Pinpoint the cell where the given text exists, returning its [x, y] midpoint coordinate. 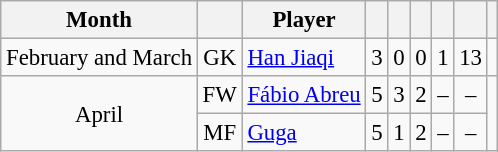
FW [220, 95]
Player [304, 20]
MF [220, 133]
Fábio Abreu [304, 95]
GK [220, 58]
13 [470, 58]
Han Jiaqi [304, 58]
February and March [100, 58]
Guga [304, 133]
April [100, 114]
Month [100, 20]
